Return the (X, Y) coordinate for the center point of the cell that contains the specified text.  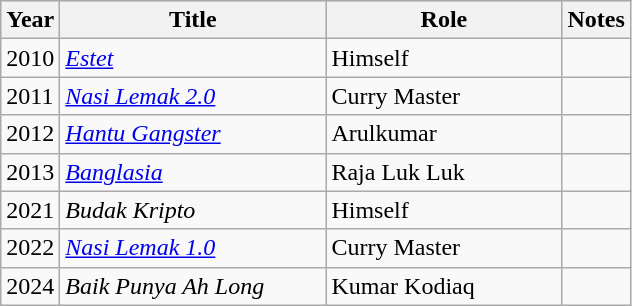
Raja Luk Luk (444, 172)
Title (193, 20)
Role (444, 20)
Hantu Gangster (193, 134)
Estet (193, 58)
2022 (30, 248)
Banglasia (193, 172)
2010 (30, 58)
Year (30, 20)
Notes (596, 20)
2021 (30, 210)
2012 (30, 134)
2013 (30, 172)
Budak Kripto (193, 210)
Baik Punya Ah Long (193, 286)
Arulkumar (444, 134)
Kumar Kodiaq (444, 286)
Nasi Lemak 1.0 (193, 248)
2024 (30, 286)
2011 (30, 96)
Nasi Lemak 2.0 (193, 96)
